Search for the cell housing the specified text and yield its (x, y) center coordinate. 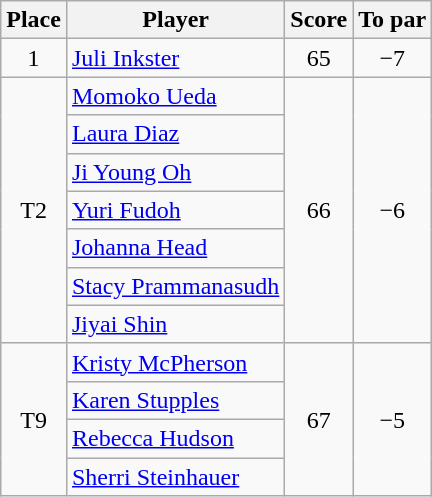
Johanna Head (175, 248)
−6 (392, 210)
1 (34, 58)
66 (319, 210)
Place (34, 20)
Jiyai Shin (175, 324)
Player (175, 20)
Stacy Prammanasudh (175, 286)
Laura Diaz (175, 134)
Yuri Fudoh (175, 210)
To par (392, 20)
Kristy McPherson (175, 362)
65 (319, 58)
Karen Stupples (175, 400)
T9 (34, 419)
Score (319, 20)
−7 (392, 58)
Ji Young Oh (175, 172)
67 (319, 419)
T2 (34, 210)
−5 (392, 419)
Sherri Steinhauer (175, 477)
Rebecca Hudson (175, 438)
Juli Inkster (175, 58)
Momoko Ueda (175, 96)
